Pinpoint the cell where the given text exists, returning its [x, y] midpoint coordinate. 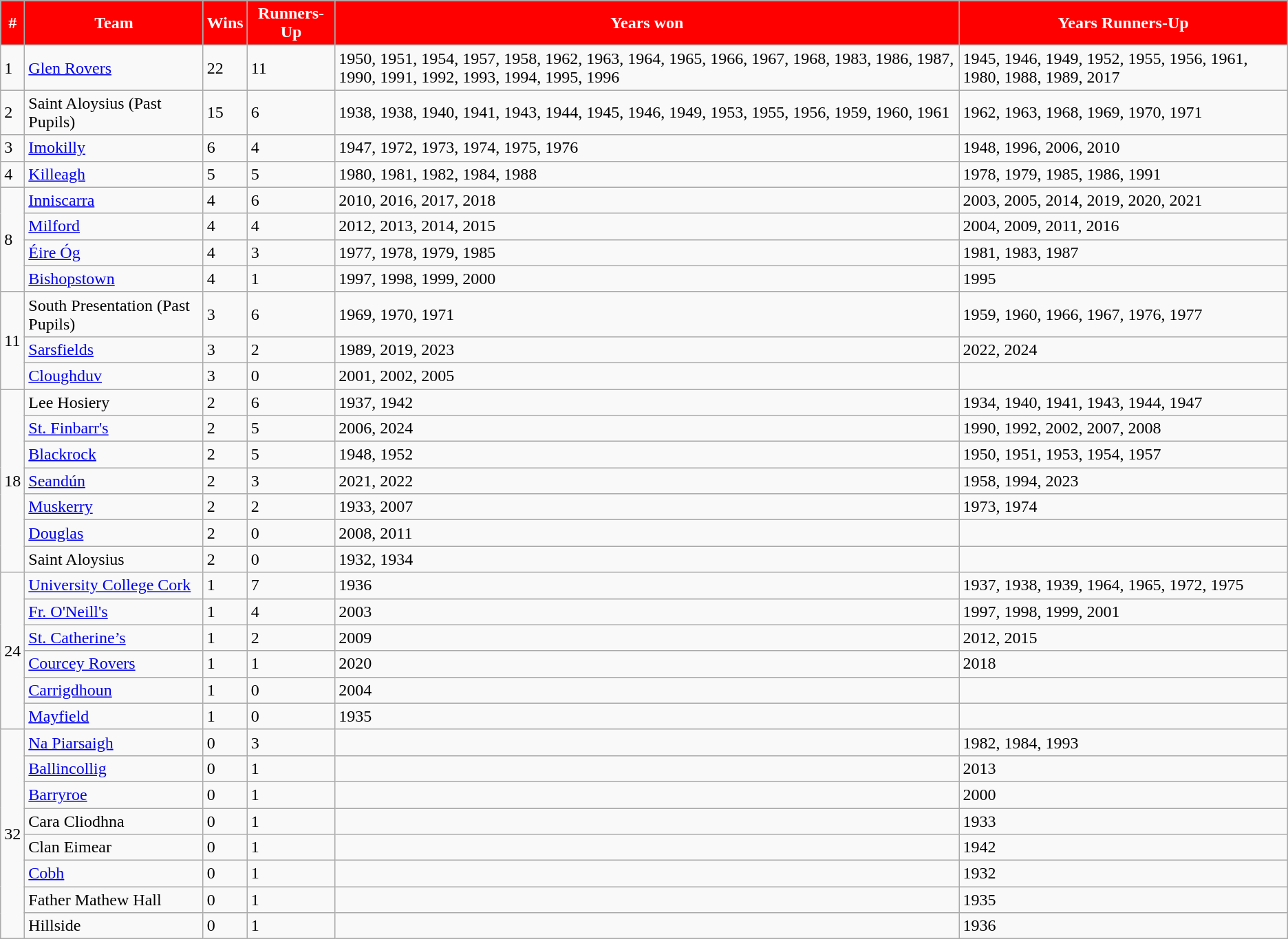
Seandún [114, 481]
2020 [647, 664]
2000 [1123, 795]
Éire Óg [114, 252]
1982, 1984, 1993 [1123, 742]
South Presentation (Past Pupils) [114, 314]
Years Runners-Up [1123, 23]
1933 [1123, 821]
2004, 2009, 2011, 2016 [1123, 226]
1973, 1974 [1123, 507]
2006, 2024 [647, 429]
Sarsfields [114, 349]
1950, 1951, 1954, 1957, 1958, 1962, 1963, 1964, 1965, 1966, 1967, 1968, 1983, 1986, 1987, 1990, 1991, 1992, 1993, 1994, 1995, 1996 [647, 67]
Mayfield [114, 716]
1990, 1992, 2002, 2007, 2008 [1123, 429]
Glen Rovers [114, 67]
Fr. O'Neill's [114, 612]
St. Finbarr's [114, 429]
2013 [1123, 768]
# [12, 23]
1932, 1934 [647, 559]
1980, 1981, 1982, 1984, 1988 [647, 174]
Hillside [114, 926]
1932 [1123, 874]
1981, 1983, 1987 [1123, 252]
2022, 2024 [1123, 349]
Inniscarra [114, 200]
Saint Aloysius (Past Pupils) [114, 113]
Na Piarsaigh [114, 742]
1969, 1970, 1971 [647, 314]
2012, 2013, 2014, 2015 [647, 226]
Douglas [114, 533]
2009 [647, 638]
University College Cork [114, 585]
1989, 2019, 2023 [647, 349]
2004 [647, 690]
Muskerry [114, 507]
24 [12, 651]
1950, 1951, 1953, 1954, 1957 [1123, 455]
8 [12, 239]
1997, 1998, 1999, 2000 [647, 279]
1945, 1946, 1949, 1952, 1955, 1956, 1961, 1980, 1988, 1989, 2017 [1123, 67]
2003, 2005, 2014, 2019, 2020, 2021 [1123, 200]
Cobh [114, 874]
32 [12, 834]
1933, 2007 [647, 507]
7 [291, 585]
Lee Hosiery [114, 402]
1948, 1996, 2006, 2010 [1123, 148]
2010, 2016, 2017, 2018 [647, 200]
Milford [114, 226]
15 [225, 113]
1942 [1123, 848]
2001, 2002, 2005 [647, 376]
1938, 1938, 1940, 1941, 1943, 1944, 1945, 1946, 1949, 1953, 1955, 1956, 1959, 1960, 1961 [647, 113]
1995 [1123, 279]
Killeagh [114, 174]
1937, 1942 [647, 402]
1977, 1978, 1979, 1985 [647, 252]
1948, 1952 [647, 455]
Courcey Rovers [114, 664]
1934, 1940, 1941, 1943, 1944, 1947 [1123, 402]
1978, 1979, 1985, 1986, 1991 [1123, 174]
Barryroe [114, 795]
Saint Aloysius [114, 559]
Wins [225, 23]
Team [114, 23]
Father Mathew Hall [114, 900]
Bishopstown [114, 279]
2003 [647, 612]
Carrigdhoun [114, 690]
Runners-Up [291, 23]
1937, 1938, 1939, 1964, 1965, 1972, 1975 [1123, 585]
2018 [1123, 664]
2008, 2011 [647, 533]
Clan Eimear [114, 848]
2021, 2022 [647, 481]
1959, 1960, 1966, 1967, 1976, 1977 [1123, 314]
18 [12, 481]
2012, 2015 [1123, 638]
1962, 1963, 1968, 1969, 1970, 1971 [1123, 113]
Cara Cliodhna [114, 821]
1958, 1994, 2023 [1123, 481]
St. Catherine’s [114, 638]
Years won [647, 23]
1947, 1972, 1973, 1974, 1975, 1976 [647, 148]
Blackrock [114, 455]
Imokilly [114, 148]
Ballincollig [114, 768]
1997, 1998, 1999, 2001 [1123, 612]
22 [225, 67]
Cloughduv [114, 376]
